Return (x, y) of the center of cell containing provided text 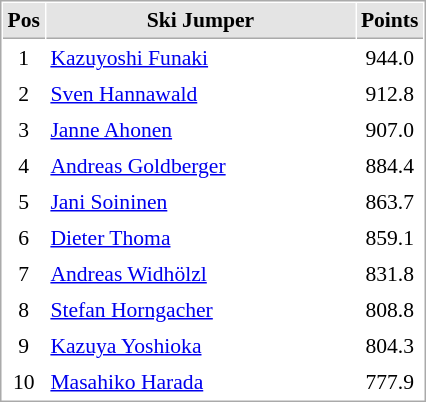
831.8 (390, 273)
Points (390, 21)
804.3 (390, 345)
912.8 (390, 93)
Stefan Horngacher (200, 309)
6 (24, 237)
Sven Hannawald (200, 93)
777.9 (390, 381)
884.4 (390, 165)
5 (24, 201)
Jani Soininen (200, 201)
Kazuya Yoshioka (200, 345)
863.7 (390, 201)
Pos (24, 21)
2 (24, 93)
944.0 (390, 57)
4 (24, 165)
Kazuyoshi Funaki (200, 57)
Ski Jumper (200, 21)
859.1 (390, 237)
3 (24, 129)
907.0 (390, 129)
808.8 (390, 309)
Andreas Widhölzl (200, 273)
1 (24, 57)
10 (24, 381)
8 (24, 309)
Janne Ahonen (200, 129)
7 (24, 273)
9 (24, 345)
Andreas Goldberger (200, 165)
Dieter Thoma (200, 237)
Masahiko Harada (200, 381)
